Scan for the cell matching the given text and deliver its (X, Y) coordinate at center. 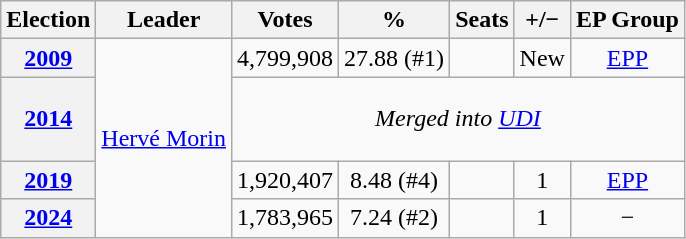
+/− (542, 20)
8.48 (#4) (394, 180)
Hervé Morin (164, 138)
Votes (286, 20)
Seats (482, 20)
1,783,965 (286, 218)
Leader (164, 20)
Merged into UDI (458, 119)
EP Group (627, 20)
2009 (48, 58)
Election (48, 20)
4,799,908 (286, 58)
2024 (48, 218)
27.88 (#1) (394, 58)
− (627, 218)
7.24 (#2) (394, 218)
% (394, 20)
1,920,407 (286, 180)
2014 (48, 119)
New (542, 58)
2019 (48, 180)
